For the text-containing cell, return its midpoint in (x, y) coordinate format. 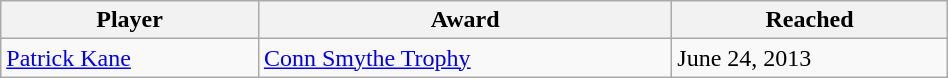
June 24, 2013 (810, 58)
Award (464, 20)
Patrick Kane (130, 58)
Reached (810, 20)
Conn Smythe Trophy (464, 58)
Player (130, 20)
